Determine the [X, Y] coordinate at the center of the cell enclosing the given text.  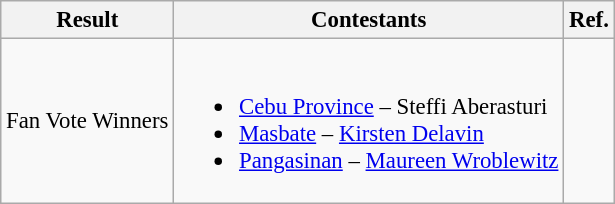
Fan Vote Winners [88, 121]
Ref. [589, 20]
Contestants [369, 20]
Cebu Province – Steffi AberasturiMasbate – Kirsten DelavinPangasinan – Maureen Wroblewitz [369, 121]
Result [88, 20]
